Pinpoint the cell where the given text exists, returning its (x, y) midpoint coordinate. 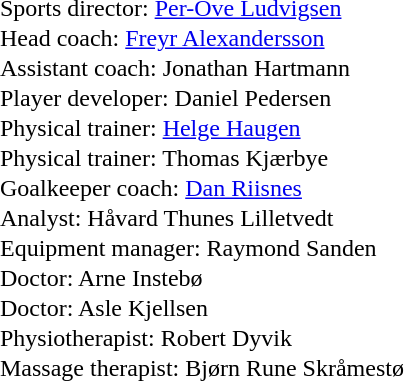
Equipment manager: Raymond Sanden (202, 248)
Assistant coach: Jonathan Hartmann (202, 68)
Physical trainer: Thomas Kjærbye (202, 158)
Doctor: Arne Instebø (202, 278)
Analyst: Håvard Thunes Lilletvedt (202, 218)
Player developer: Daniel Pedersen (202, 98)
Physiotherapist: Robert Dyvik (202, 338)
Head coach: Freyr Alexandersson (202, 38)
Goalkeeper coach: Dan Riisnes (202, 188)
Physical trainer: Helge Haugen (202, 128)
Doctor: Asle Kjellsen (202, 308)
